Detect which cell encompasses the target text, then output its [x, y] center coordinate. 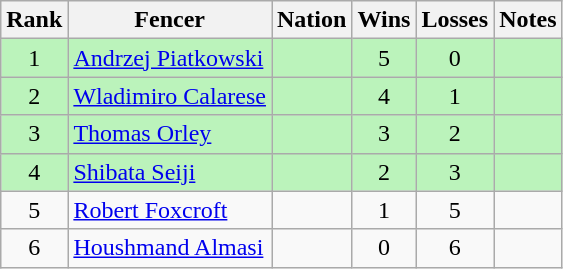
Nation [312, 20]
Thomas Orley [170, 134]
Rank [34, 20]
Losses [455, 20]
Robert Foxcroft [170, 210]
Wladimiro Calarese [170, 96]
Shibata Seiji [170, 172]
Fencer [170, 20]
Houshmand Almasi [170, 248]
Notes [528, 20]
Andrzej Piatkowski [170, 58]
Wins [384, 20]
